Return the [x, y] coordinate for the center point of the cell that contains the specified text.  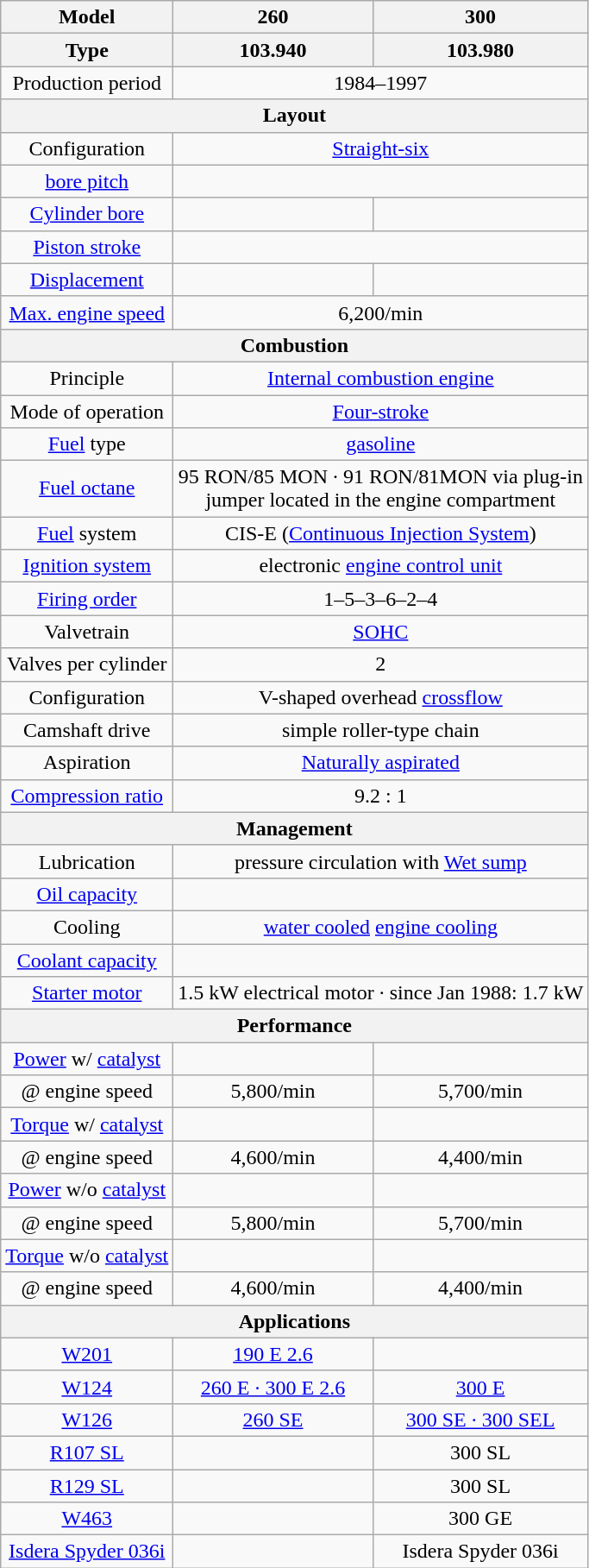
Fuel octane [87, 488]
Camshaft drive [87, 730]
Coolant capacity [87, 960]
Fuel type [87, 444]
1–5–3–6–2–4 [381, 599]
Production period [87, 83]
300 E [480, 1387]
6,200/min [381, 312]
Valves per cylinder [87, 664]
Fuel system [87, 533]
Mode of operation [87, 412]
SOHC [381, 632]
Performance [295, 1026]
Layout [295, 116]
bore pitch [87, 181]
Aspiration [87, 763]
1984–1997 [381, 83]
260 E · 300 E 2.6 [273, 1387]
Power w/ catalyst [87, 1059]
Model [87, 17]
V-shaped overhead crossflow [381, 697]
Applications [295, 1321]
W124 [87, 1387]
Lubrication [87, 861]
103.980 [480, 50]
300 GE [480, 1519]
electronic engine control unit [381, 566]
R129 SL [87, 1485]
1.5 kW electrical motor · since Jan 1988: 1.7 kW [381, 993]
Four-stroke [381, 412]
Combustion [295, 345]
Principle [87, 378]
W463 [87, 1519]
Max. engine speed [87, 312]
300 SE · 300 SEL [480, 1420]
95 RON/85 MON · 91 RON/81MON via plug-in jumper located in the engine compartment [381, 488]
Compression ratio [87, 796]
simple roller-type chain [381, 730]
Cooling [87, 927]
gasoline [381, 444]
260 SE [273, 1420]
water cooled engine cooling [381, 927]
W126 [87, 1420]
Internal combustion engine [381, 378]
Oil capacity [87, 894]
CIS-E (Continuous Injection System) [381, 533]
Torque w/ catalyst [87, 1124]
190 E 2.6 [273, 1354]
260 [273, 17]
W201 [87, 1354]
Power w/o catalyst [87, 1190]
Firing order [87, 599]
Starter motor [87, 993]
Torque w/o catalyst [87, 1256]
2 [381, 664]
Ignition system [87, 566]
Displacement [87, 280]
Naturally aspirated [381, 763]
300 [480, 17]
9.2 : 1 [381, 796]
pressure circulation with Wet sump [381, 861]
Type [87, 50]
Straight-six [381, 148]
R107 SL [87, 1452]
Piston stroke [87, 247]
Valvetrain [87, 632]
Management [295, 828]
103.940 [273, 50]
Cylinder bore [87, 214]
